From the cell containing the given text, extract its center point as (x, y) coordinate. 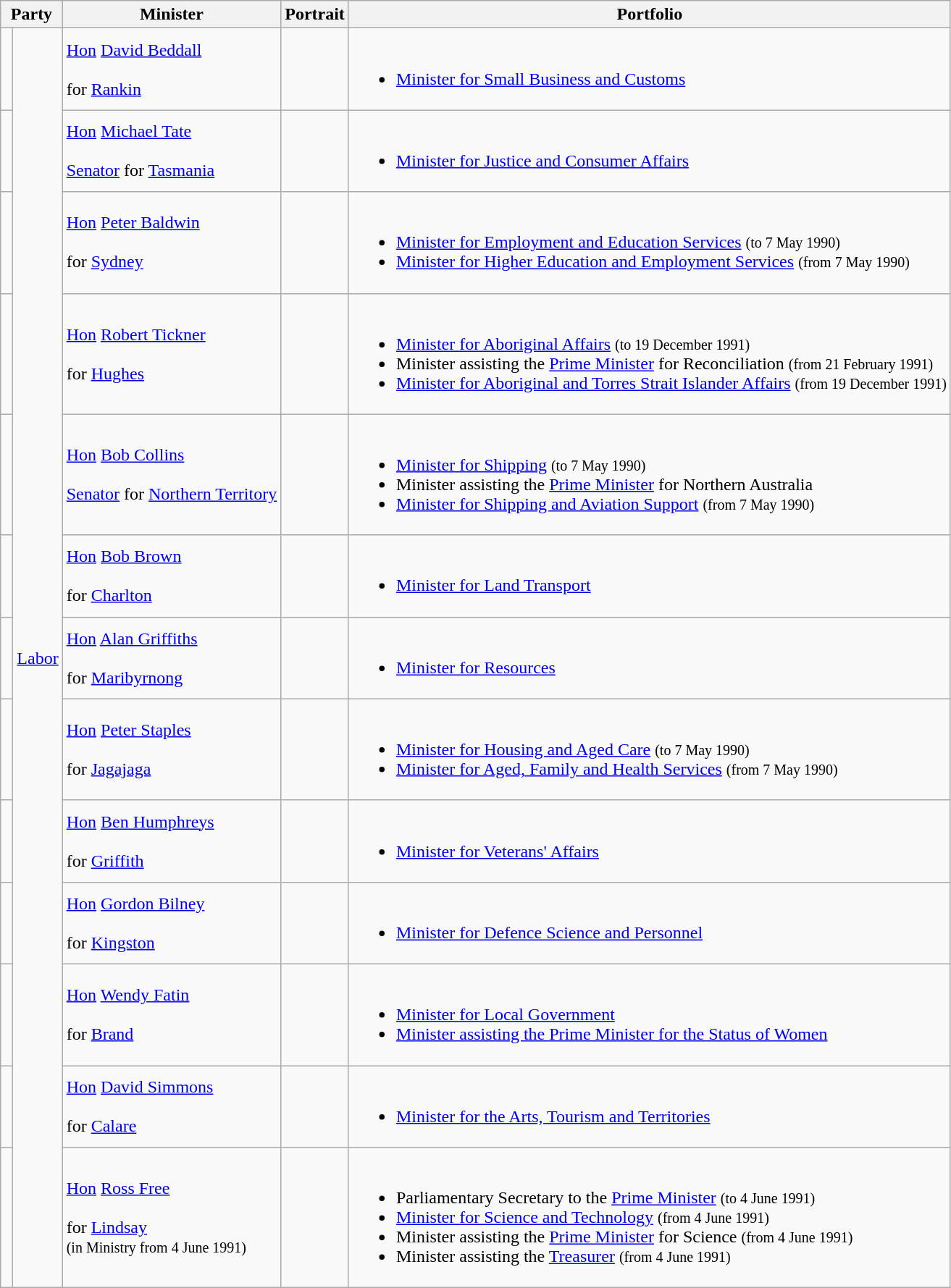
Minister for Housing and Aged Care (to 7 May 1990)Minister for Aged, Family and Health Services (from 7 May 1990) (649, 749)
Hon Robert Tickner for Hughes (172, 353)
Hon Wendy Fatin for Brand (172, 1014)
Hon Gordon Bilney for Kingston (172, 922)
Hon Peter Baldwin for Sydney (172, 243)
Minister for Employment and Education Services (to 7 May 1990)Minister for Higher Education and Employment Services (from 7 May 1990) (649, 243)
Labor (38, 658)
Hon Ben Humphreys for Griffith (172, 841)
Minister for Small Business and Customs (649, 70)
Portrait (315, 14)
Minister for Veterans' Affairs (649, 841)
Hon Peter Staples for Jagajaga (172, 749)
Minister for Justice and Consumer Affairs (649, 151)
Minister (172, 14)
Hon Alan Griffiths for Maribyrnong (172, 657)
Party (32, 14)
Minister for Local GovernmentMinister assisting the Prime Minister for the Status of Women (649, 1014)
Hon Bob Collins Senator for Northern Territory (172, 475)
Minister for Land Transport (649, 576)
Portfolio (649, 14)
Hon David Beddall for Rankin (172, 70)
Minister for the Arts, Tourism and Territories (649, 1106)
Hon David Simmons for Calare (172, 1106)
Hon Michael Tate Senator for Tasmania (172, 151)
Minister for Defence Science and Personnel (649, 922)
Minister for Resources (649, 657)
Hon Ross Free for Lindsay (in Ministry from 4 June 1991) (172, 1218)
Hon Bob Brown for Charlton (172, 576)
